Scan for the cell matching the given text and deliver its (X, Y) coordinate at center. 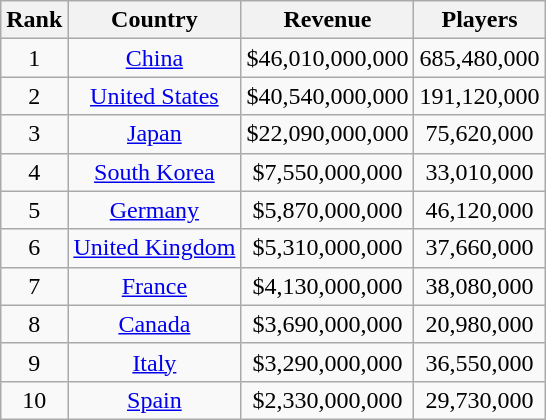
5 (34, 210)
Germany (154, 210)
75,620,000 (480, 134)
7 (34, 286)
8 (34, 324)
191,120,000 (480, 96)
$46,010,000,000 (328, 58)
20,980,000 (480, 324)
$4,130,000,000 (328, 286)
4 (34, 172)
33,010,000 (480, 172)
$5,310,000,000 (328, 248)
685,480,000 (480, 58)
36,550,000 (480, 362)
2 (34, 96)
46,120,000 (480, 210)
$7,550,000,000 (328, 172)
Spain (154, 400)
United States (154, 96)
United Kingdom (154, 248)
6 (34, 248)
37,660,000 (480, 248)
Japan (154, 134)
France (154, 286)
Italy (154, 362)
Revenue (328, 20)
Players (480, 20)
China (154, 58)
3 (34, 134)
$3,290,000,000 (328, 362)
29,730,000 (480, 400)
Country (154, 20)
9 (34, 362)
1 (34, 58)
$22,090,000,000 (328, 134)
Rank (34, 20)
$40,540,000,000 (328, 96)
Canada (154, 324)
10 (34, 400)
$5,870,000,000 (328, 210)
South Korea (154, 172)
$3,690,000,000 (328, 324)
$2,330,000,000 (328, 400)
38,080,000 (480, 286)
